Determine the [X, Y] coordinate at the center of the cell enclosing the given text.  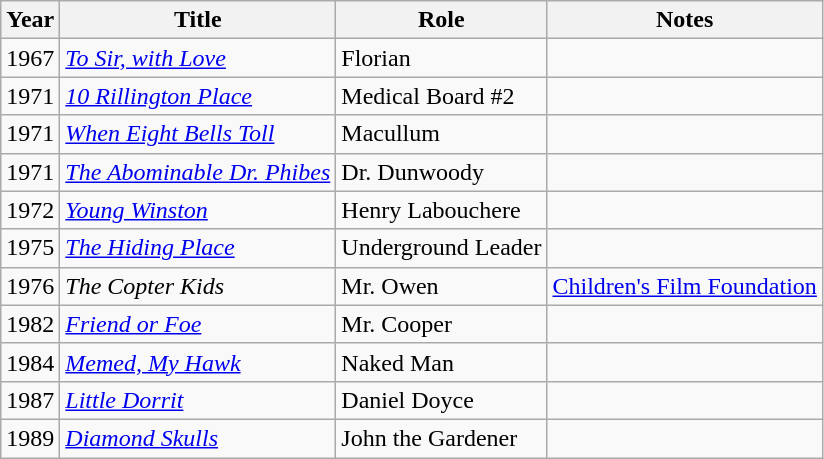
Dr. Dunwoody [442, 172]
The Hiding Place [198, 248]
Little Dorrit [198, 400]
1989 [30, 438]
Notes [684, 20]
Role [442, 20]
The Copter Kids [198, 286]
Mr. Owen [442, 286]
The Abominable Dr. Phibes [198, 172]
When Eight Bells Toll [198, 134]
John the Gardener [442, 438]
Title [198, 20]
1967 [30, 58]
1976 [30, 286]
Year [30, 20]
Underground Leader [442, 248]
1984 [30, 362]
1972 [30, 210]
Diamond Skulls [198, 438]
Florian [442, 58]
Mr. Cooper [442, 324]
Naked Man [442, 362]
1987 [30, 400]
Daniel Doyce [442, 400]
10 Rillington Place [198, 96]
1982 [30, 324]
1975 [30, 248]
To Sir, with Love [198, 58]
Macullum [442, 134]
Children's Film Foundation [684, 286]
Memed, My Hawk [198, 362]
Young Winston [198, 210]
Medical Board #2 [442, 96]
Henry Labouchere [442, 210]
Friend or Foe [198, 324]
